Find where the given text appears and provide that cell's center as [x, y] coordinate. 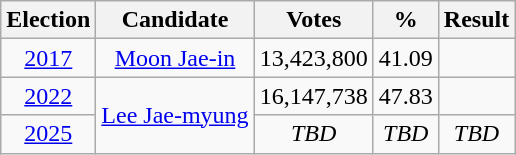
16,147,738 [314, 96]
2025 [48, 134]
Votes [314, 20]
Result [476, 20]
47.83 [406, 96]
2022 [48, 96]
13,423,800 [314, 58]
% [406, 20]
2017 [48, 58]
Lee Jae-myung [175, 115]
Moon Jae-in [175, 58]
Election [48, 20]
41.09 [406, 58]
Candidate [175, 20]
